Identify which cell holds the provided text, then report its (x, y) central coordinate. 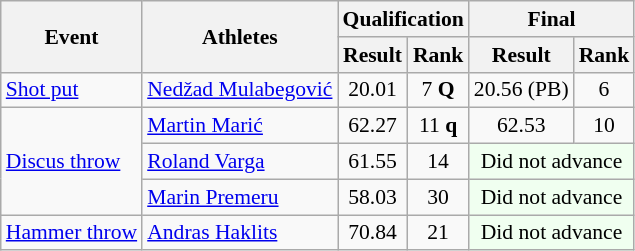
Andras Haklits (240, 233)
62.53 (522, 126)
Event (72, 36)
Qualification (404, 19)
Hammer throw (72, 233)
Marin Premeru (240, 197)
70.84 (373, 233)
61.55 (373, 162)
21 (438, 233)
11 q (438, 126)
Nedžad Mulabegović (240, 90)
58.03 (373, 197)
7 Q (438, 90)
6 (604, 90)
10 (604, 126)
14 (438, 162)
Martin Marić (240, 126)
Discus throw (72, 162)
20.01 (373, 90)
30 (438, 197)
Athletes (240, 36)
62.27 (373, 126)
Shot put (72, 90)
20.56 (PB) (522, 90)
Roland Varga (240, 162)
Final (552, 19)
